Output the [X, Y] coordinate of the center of the cell containing the given text.  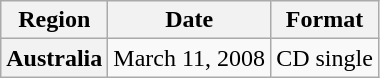
March 11, 2008 [190, 58]
Format [325, 20]
CD single [325, 58]
Date [190, 20]
Australia [54, 58]
Region [54, 20]
